Capture the cell that displays the provided text and extract its (x, y) central coordinate. 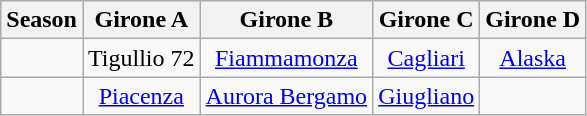
Season (42, 20)
Girone C (426, 20)
Piacenza (141, 96)
Girone B (286, 20)
Girone A (141, 20)
Aurora Bergamo (286, 96)
Girone D (533, 20)
Fiammamonza (286, 58)
Alaska (533, 58)
Tigullio 72 (141, 58)
Giugliano (426, 96)
Cagliari (426, 58)
